Find where the given text appears and provide that cell's center as (X, Y) coordinate. 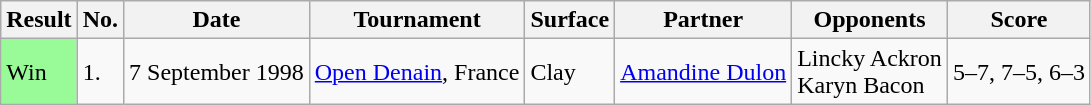
Open Denain, France (417, 72)
Result (39, 20)
7 September 1998 (217, 72)
Score (1018, 20)
Tournament (417, 20)
Opponents (870, 20)
Lincky Ackron Karyn Bacon (870, 72)
Partner (704, 20)
5–7, 7–5, 6–3 (1018, 72)
Clay (570, 72)
No. (100, 20)
1. (100, 72)
Win (39, 72)
Surface (570, 20)
Amandine Dulon (704, 72)
Date (217, 20)
